Extract the (X, Y) coordinate from the center of the cell holding the provided text.  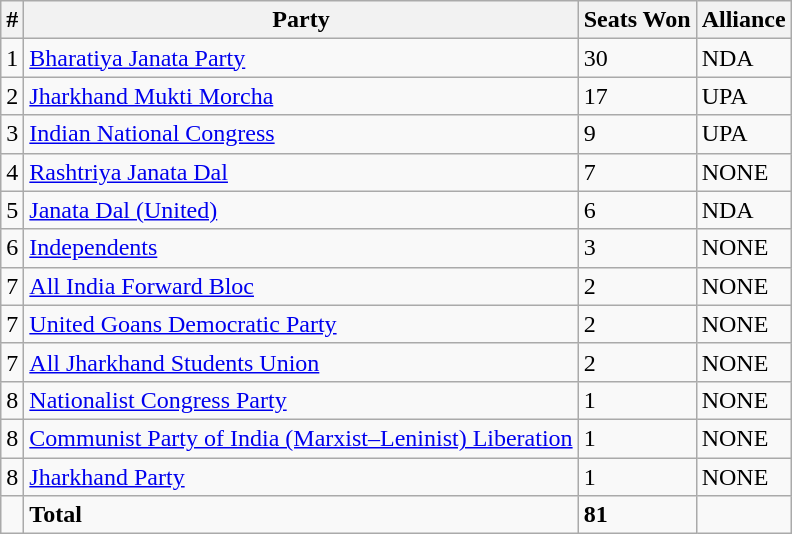
5 (12, 210)
Party (301, 20)
Nationalist Congress Party (301, 400)
17 (637, 96)
9 (637, 134)
Alliance (744, 20)
Seats Won (637, 20)
30 (637, 58)
Rashtriya Janata Dal (301, 172)
81 (637, 515)
Communist Party of India (Marxist–Leninist) Liberation (301, 438)
# (12, 20)
All Jharkhand Students Union (301, 362)
Jharkhand Mukti Morcha (301, 96)
United Goans Democratic Party (301, 324)
Independents (301, 248)
Jharkhand Party (301, 477)
4 (12, 172)
Indian National Congress (301, 134)
Janata Dal (United) (301, 210)
All India Forward Bloc (301, 286)
Total (301, 515)
Bharatiya Janata Party (301, 58)
